Find where the given text appears and provide that cell's center as [x, y] coordinate. 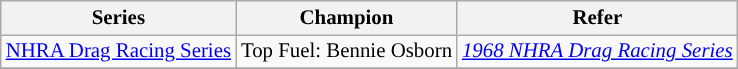
Series [118, 18]
1968 NHRA Drag Racing Series [598, 51]
NHRA Drag Racing Series [118, 51]
Top Fuel: Bennie Osborn [346, 51]
Refer [598, 18]
Champion [346, 18]
